Pinpoint the cell where the given text exists, returning its [X, Y] midpoint coordinate. 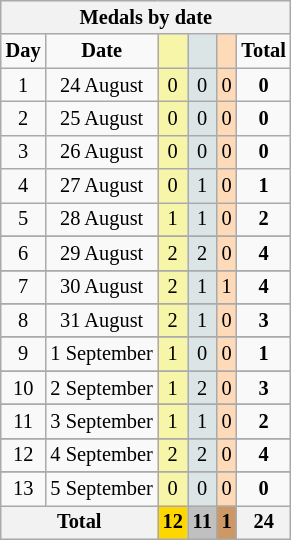
Date [102, 51]
30 August [102, 287]
6 [24, 253]
Day [24, 51]
4 September [102, 455]
2 September [102, 388]
13 [24, 489]
27 August [102, 186]
29 August [102, 253]
31 August [102, 320]
26 August [102, 152]
8 [24, 320]
24 August [102, 85]
Medals by date [146, 17]
24 [264, 522]
10 [24, 388]
9 [24, 354]
3 September [102, 421]
5 [24, 219]
28 August [102, 219]
5 September [102, 489]
7 [24, 287]
25 August [102, 118]
1 September [102, 354]
